Return the (X, Y) coordinate for the center point of the cell that contains the specified text.  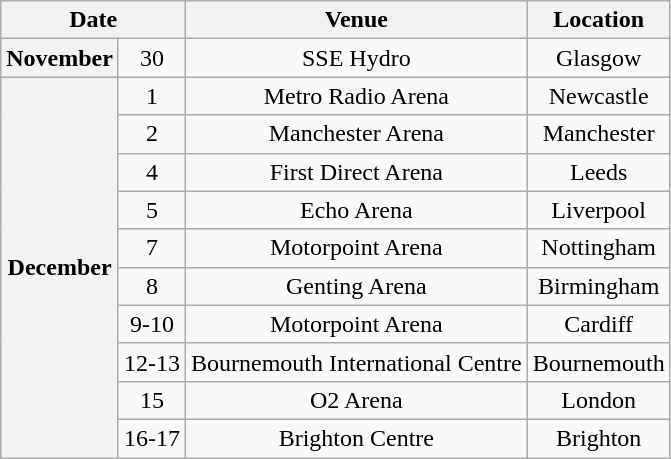
Liverpool (598, 210)
16-17 (152, 438)
Nottingham (598, 248)
Brighton (598, 438)
4 (152, 172)
30 (152, 58)
Echo Arena (357, 210)
London (598, 400)
2 (152, 134)
First Direct Arena (357, 172)
Metro Radio Arena (357, 96)
5 (152, 210)
Glasgow (598, 58)
9-10 (152, 324)
Brighton Centre (357, 438)
Manchester (598, 134)
Genting Arena (357, 286)
Birmingham (598, 286)
7 (152, 248)
1 (152, 96)
Bournemouth International Centre (357, 362)
12-13 (152, 362)
Manchester Arena (357, 134)
Bournemouth (598, 362)
November (60, 58)
Date (94, 20)
SSE Hydro (357, 58)
December (60, 268)
8 (152, 286)
O2 Arena (357, 400)
Venue (357, 20)
Location (598, 20)
Newcastle (598, 96)
15 (152, 400)
Leeds (598, 172)
Cardiff (598, 324)
